Identify which cell holds the provided text, then report its (X, Y) central coordinate. 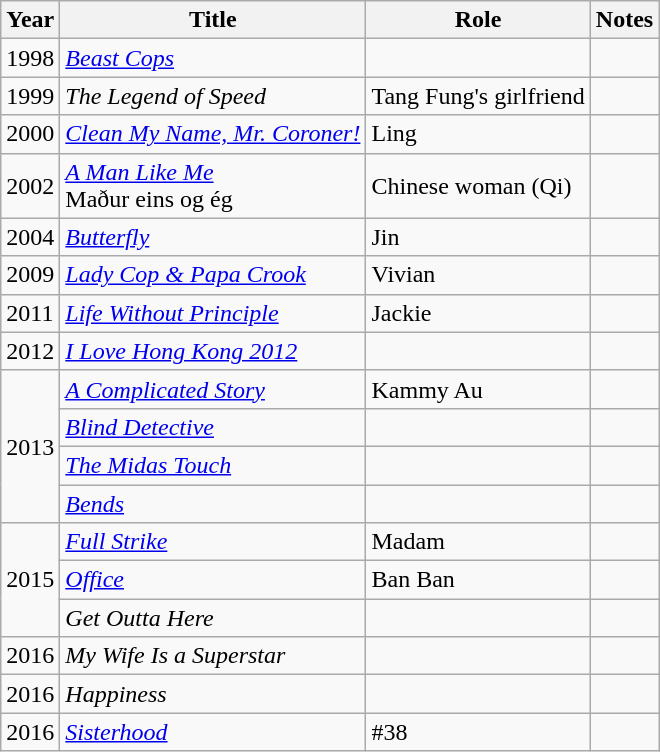
A Man Like MeMaður eins og ég (213, 186)
2009 (30, 275)
Madam (478, 542)
Get Outta Here (213, 618)
1998 (30, 58)
Life Without Principle (213, 313)
Notes (624, 20)
I Love Hong Kong 2012 (213, 351)
Ling (478, 134)
Tang Fung's girlfriend (478, 96)
Office (213, 580)
Chinese woman (Qi) (478, 186)
Title (213, 20)
The Midas Touch (213, 465)
Kammy Au (478, 389)
2000 (30, 134)
2002 (30, 186)
Bends (213, 503)
Vivian (478, 275)
A Complicated Story (213, 389)
Lady Cop & Papa Crook (213, 275)
2011 (30, 313)
Role (478, 20)
Butterfly (213, 237)
Full Strike (213, 542)
Happiness (213, 694)
Jin (478, 237)
2012 (30, 351)
My Wife Is a Superstar (213, 656)
2004 (30, 237)
Clean My Name, Mr. Coroner! (213, 134)
Beast Cops (213, 58)
Year (30, 20)
Jackie (478, 313)
2013 (30, 446)
2015 (30, 580)
#38 (478, 732)
Ban Ban (478, 580)
Sisterhood (213, 732)
The Legend of Speed (213, 96)
Blind Detective (213, 427)
1999 (30, 96)
